Search for the cell housing the specified text and yield its [x, y] center coordinate. 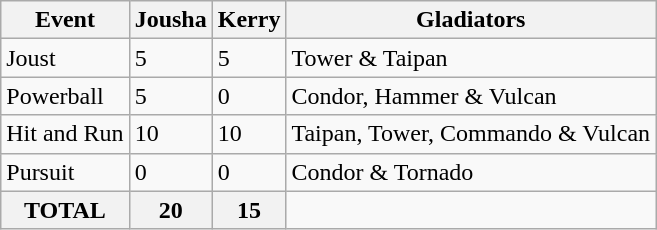
Tower & Taipan [471, 58]
Kerry [249, 20]
Pursuit [65, 172]
Condor, Hammer & Vulcan [471, 96]
Taipan, Tower, Commando & Vulcan [471, 134]
Hit and Run [65, 134]
Condor & Tornado [471, 172]
Joust [65, 58]
Gladiators [471, 20]
Powerball [65, 96]
Jousha [170, 20]
TOTAL [65, 210]
15 [249, 210]
Event [65, 20]
20 [170, 210]
